Locate the cell with the specified text and output its (X, Y) center coordinate. 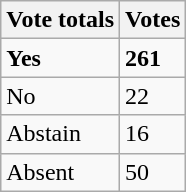
Yes (60, 58)
Vote totals (60, 20)
22 (153, 96)
16 (153, 134)
No (60, 96)
50 (153, 172)
Votes (153, 20)
Abstain (60, 134)
261 (153, 58)
Absent (60, 172)
